From the cell containing the given text, extract its center point as [X, Y] coordinate. 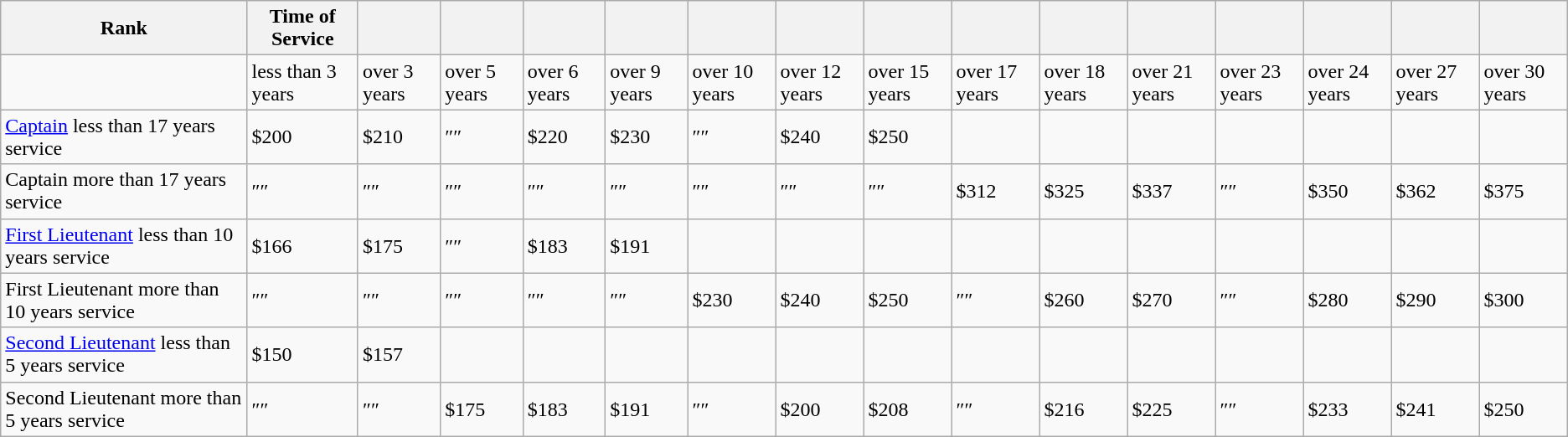
$157 [399, 355]
$325 [1084, 191]
over 6 years [564, 82]
$300 [1523, 300]
First Lieutenant less than 10 years service [124, 246]
$350 [1347, 191]
over 21 years [1171, 82]
Rank [124, 28]
$270 [1171, 300]
Captain more than 17 years service [124, 191]
$216 [1084, 409]
$280 [1347, 300]
over 12 years [819, 82]
$233 [1347, 409]
over 15 years [908, 82]
$150 [302, 355]
$260 [1084, 300]
$375 [1523, 191]
Captain less than 17 years service [124, 137]
Time of Service [302, 28]
$220 [564, 137]
over 24 years [1347, 82]
$362 [1436, 191]
$312 [995, 191]
$166 [302, 246]
over 30 years [1523, 82]
$337 [1171, 191]
over 17 years [995, 82]
over 5 years [482, 82]
over 10 years [732, 82]
over 9 years [647, 82]
$290 [1436, 300]
$241 [1436, 409]
over 23 years [1260, 82]
over 18 years [1084, 82]
$225 [1171, 409]
less than 3 years [302, 82]
over 3 years [399, 82]
Second Lieutenant less than 5 years service [124, 355]
$208 [908, 409]
Second Lieutenant more than 5 years service [124, 409]
First Lieutenant more than 10 years service [124, 300]
over 27 years [1436, 82]
$210 [399, 137]
